Provide the [x, y] coordinate of the cell's center where the given text is located.  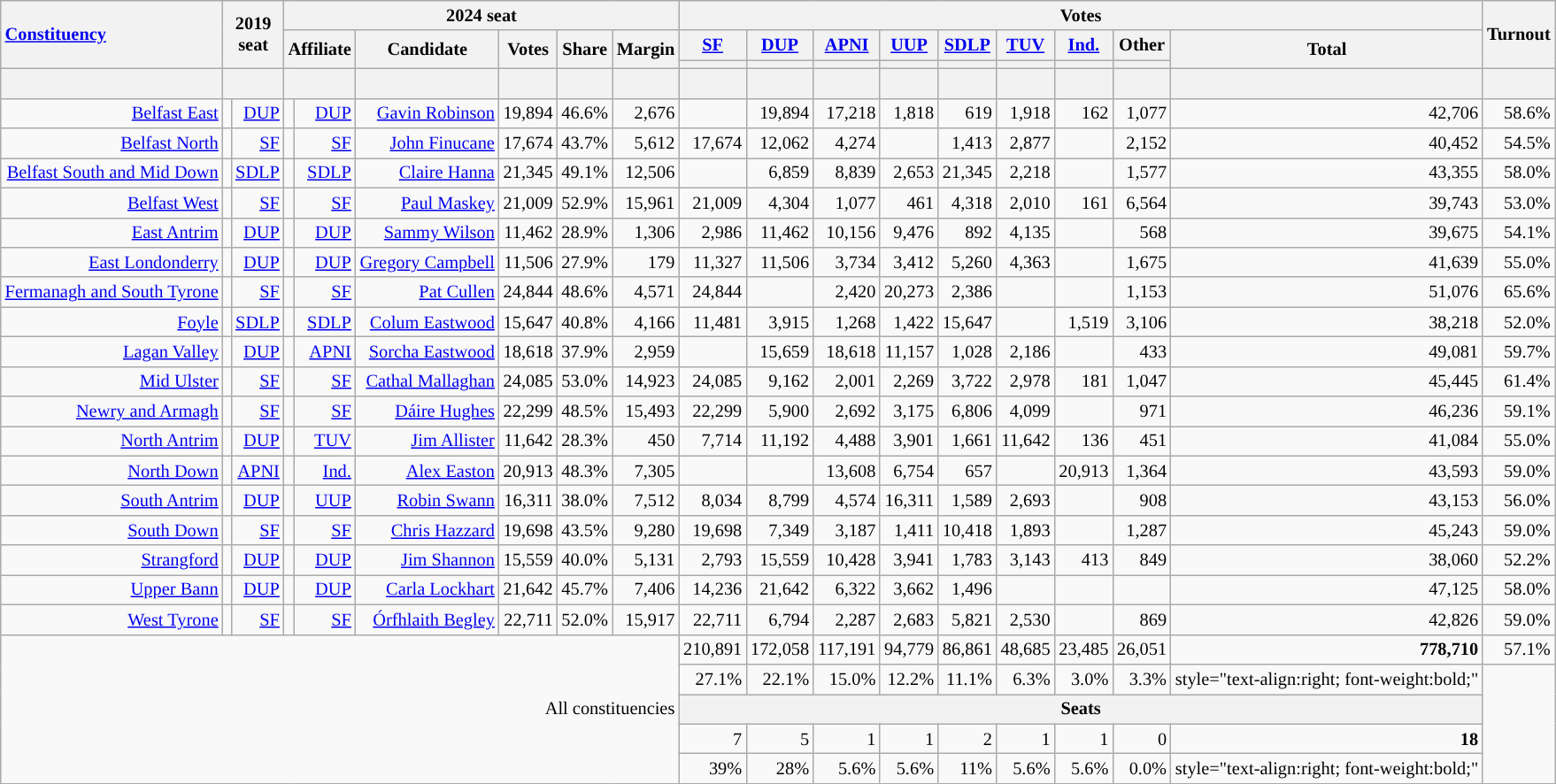
38,060 [1327, 560]
2,978 [1026, 381]
54.1% [1519, 233]
6,754 [909, 471]
1,268 [846, 322]
2024 seat [481, 15]
43.5% [584, 530]
1,422 [909, 322]
2 [967, 739]
2,877 [1026, 143]
3,901 [909, 441]
5 [780, 739]
1,589 [967, 500]
657 [967, 471]
15,917 [646, 619]
40.8% [584, 322]
Gregory Campbell [428, 262]
3,187 [846, 530]
4,135 [1026, 233]
Fermanagh and South Tyrone [112, 292]
4,318 [967, 203]
1,047 [1142, 381]
1,306 [646, 233]
39% [713, 768]
7,349 [780, 530]
43,153 [1327, 500]
2,152 [1142, 143]
6,322 [846, 589]
13,608 [846, 471]
3.3% [1142, 679]
40,452 [1327, 143]
9,162 [780, 381]
Other [1142, 45]
2,692 [846, 411]
10,428 [846, 560]
3,734 [846, 262]
619 [967, 113]
43,593 [1327, 471]
41,639 [1327, 262]
Sammy Wilson [428, 233]
15.0% [846, 679]
2,676 [646, 113]
Affiliate [320, 50]
4,166 [646, 322]
39,675 [1327, 233]
3,662 [909, 589]
28.9% [584, 233]
52.9% [584, 203]
9,476 [909, 233]
37.9% [584, 351]
58.6% [1519, 113]
38.0% [584, 500]
6,806 [967, 411]
46.6% [584, 113]
86,861 [967, 649]
1,783 [967, 560]
Colum Eastwood [428, 322]
7,714 [713, 441]
210,891 [713, 649]
43.7% [584, 143]
59.1% [1519, 411]
1,287 [1142, 530]
All constituencies [340, 709]
23,485 [1083, 649]
1,519 [1083, 322]
Lagan Valley [112, 351]
413 [1083, 560]
11,157 [909, 351]
869 [1142, 619]
39,743 [1327, 203]
49.1% [584, 173]
26,051 [1142, 649]
971 [1142, 411]
61.4% [1519, 381]
0.0% [1142, 768]
North Antrim [112, 441]
7,512 [646, 500]
0 [1142, 739]
46,236 [1327, 411]
11,192 [780, 441]
5,612 [646, 143]
45,243 [1327, 530]
4,274 [846, 143]
Constituency [112, 34]
2,793 [713, 560]
Turnout [1519, 34]
17,218 [846, 113]
Share [584, 50]
2,986 [713, 233]
2,010 [1026, 203]
Paul Maskey [428, 203]
5,260 [967, 262]
11% [967, 768]
43,355 [1327, 173]
6,564 [1142, 203]
South Down [112, 530]
2,269 [909, 381]
94,779 [909, 649]
48,685 [1026, 649]
10,156 [846, 233]
27.1% [713, 679]
450 [646, 441]
3,941 [909, 560]
8,839 [846, 173]
Cathal Mallaghan [428, 381]
Robin Swann [428, 500]
1,918 [1026, 113]
2,218 [1026, 173]
Mid Ulster [112, 381]
2,693 [1026, 500]
3,412 [909, 262]
2,186 [1026, 351]
28% [780, 768]
48.6% [584, 292]
2,683 [909, 619]
161 [1083, 203]
3.0% [1083, 679]
9,280 [646, 530]
3,175 [909, 411]
Total [1327, 50]
Margin [646, 50]
3,722 [967, 381]
15,493 [646, 411]
179 [646, 262]
54.5% [1519, 143]
11.1% [967, 679]
2,386 [967, 292]
Seats [1081, 709]
7 [713, 739]
8,799 [780, 500]
65.6% [1519, 292]
57.1% [1519, 649]
7,305 [646, 471]
Belfast South and Mid Down [112, 173]
41,084 [1327, 441]
Carla Lockhart [428, 589]
1,411 [909, 530]
45.7% [584, 589]
Belfast North [112, 143]
1,364 [1142, 471]
45,445 [1327, 381]
1,496 [967, 589]
1,675 [1142, 262]
22.1% [780, 679]
Upper Bann [112, 589]
South Antrim [112, 500]
3,915 [780, 322]
North Down [112, 471]
162 [1083, 113]
East Antrim [112, 233]
John Finucane [428, 143]
3,106 [1142, 322]
10,418 [967, 530]
14,236 [713, 589]
4,571 [646, 292]
5,131 [646, 560]
Jim Shannon [428, 560]
Alex Easton [428, 471]
6,859 [780, 173]
12,506 [646, 173]
181 [1083, 381]
1,661 [967, 441]
2,653 [909, 173]
1,893 [1026, 530]
433 [1142, 351]
849 [1142, 560]
12.2% [909, 679]
3,143 [1026, 560]
East Londonderry [112, 262]
18 [1327, 739]
48.3% [584, 471]
Jim Allister [428, 441]
2,287 [846, 619]
892 [967, 233]
908 [1142, 500]
172,058 [780, 649]
2,530 [1026, 619]
4,304 [780, 203]
27.9% [584, 262]
7,406 [646, 589]
117,191 [846, 649]
Dáire Hughes [428, 411]
42,826 [1327, 619]
5,900 [780, 411]
Pat Cullen [428, 292]
42,706 [1327, 113]
8,034 [713, 500]
Candidate [428, 50]
4,488 [846, 441]
5,821 [967, 619]
1,153 [1142, 292]
14,923 [646, 381]
11,481 [713, 322]
47,125 [1327, 589]
1,028 [967, 351]
40.0% [584, 560]
56.0% [1519, 500]
1,577 [1142, 173]
Chris Hazzard [428, 530]
6,794 [780, 619]
1,818 [909, 113]
48.5% [584, 411]
6.3% [1026, 679]
461 [909, 203]
Sorcha Eastwood [428, 351]
Belfast West [112, 203]
451 [1142, 441]
59.7% [1519, 351]
136 [1083, 441]
Órfhlaith Begley [428, 619]
15,659 [780, 351]
2,959 [646, 351]
4,363 [1026, 262]
2,420 [846, 292]
52.2% [1519, 560]
Gavin Robinson [428, 113]
Claire Hanna [428, 173]
15,961 [646, 203]
4,099 [1026, 411]
11,327 [713, 262]
1,413 [967, 143]
38,218 [1327, 322]
Strangford [112, 560]
20,273 [909, 292]
2019 seat [253, 34]
568 [1142, 233]
West Tyrone [112, 619]
Newry and Armagh [112, 411]
28.3% [584, 441]
4,574 [846, 500]
778,710 [1327, 649]
Foyle [112, 322]
49,081 [1327, 351]
12,062 [780, 143]
51,076 [1327, 292]
Belfast East [112, 113]
2,001 [846, 381]
